From the cell containing the given text, extract its center point as [X, Y] coordinate. 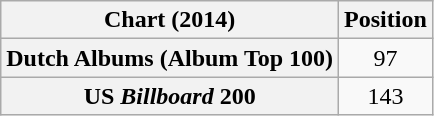
143 [386, 96]
Position [386, 20]
US Billboard 200 [170, 96]
Chart (2014) [170, 20]
Dutch Albums (Album Top 100) [170, 58]
97 [386, 58]
